Pinpoint the cell where the given text exists, returning its (x, y) midpoint coordinate. 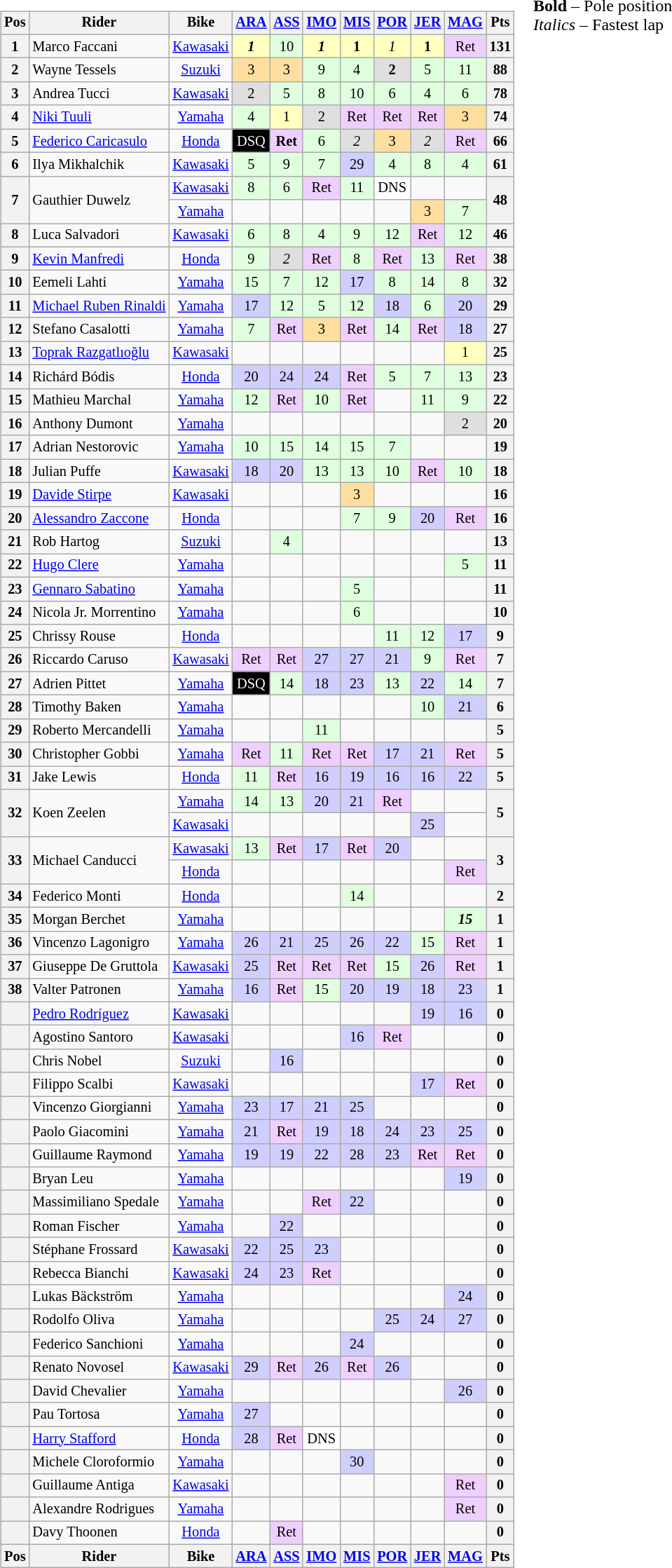
Andrea Tucci (99, 94)
Anthony Dumont (99, 424)
Stéphane Frossard (99, 1250)
Roberto Mercandelli (99, 730)
Renato Novosel (99, 1368)
48 (500, 199)
Marco Faccani (99, 46)
Alexandre Rodrigues (99, 1509)
131 (500, 46)
Giuseppe De Gruttola (99, 967)
88 (500, 70)
Federico Caricasulo (99, 141)
Vincenzo Giorgianni (99, 1108)
74 (500, 117)
Mathieu Marchal (99, 400)
Toprak Razgatlıoğlu (99, 353)
Morgan Berchet (99, 920)
Gauthier Duwelz (99, 199)
Adrien Pittet (99, 683)
David Chevalier (99, 1391)
78 (500, 94)
31 (15, 778)
Harry Stafford (99, 1438)
Michael Canducci (99, 861)
Pedro Rodríguez (99, 1014)
Guillaume Raymond (99, 1155)
Richárd Bódis (99, 376)
Chrissy Rouse (99, 636)
36 (15, 943)
Guillaume Antiga (99, 1485)
Bryan Leu (99, 1179)
Michael Ruben Rinaldi (99, 306)
66 (500, 141)
Pau Tortosa (99, 1414)
Filippo Scalbi (99, 1084)
Rebecca Bianchi (99, 1273)
Christopher Gobbi (99, 754)
46 (500, 236)
Jake Lewis (99, 778)
Adrian Nestorovic (99, 447)
Davide Stirpe (99, 495)
Roman Fischer (99, 1226)
Vincenzo Lagonigro (99, 943)
Chris Nobel (99, 1061)
Rodolfo Oliva (99, 1321)
Luca Salvadori (99, 236)
Stefano Casalotti (99, 329)
Federico Sanchioni (99, 1344)
Eemeli Lahti (99, 282)
Riccardo Caruso (99, 660)
37 (15, 967)
Wayne Tessels (99, 70)
Federico Monti (99, 896)
Michele Cloroformio (99, 1462)
Koen Zeelen (99, 813)
Valter Patronen (99, 990)
35 (15, 920)
Kevin Manfredi (99, 259)
Massimiliano Spedale (99, 1202)
Hugo Clere (99, 566)
Gennaro Sabatino (99, 589)
Lukas Bäckström (99, 1297)
Timothy Baken (99, 707)
Nicola Jr. Morrentino (99, 613)
Agostino Santoro (99, 1037)
Paolo Giacomini (99, 1131)
33 (15, 861)
Julian Puffe (99, 471)
34 (15, 896)
Davy Thoonen (99, 1533)
Ilya Mikhalchik (99, 165)
Rob Hartog (99, 542)
61 (500, 165)
Alessandro Zaccone (99, 518)
Niki Tuuli (99, 117)
